Return (x, y) of the center of cell containing provided text 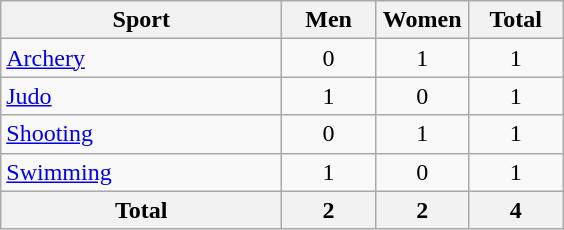
Men (329, 20)
Women (422, 20)
Archery (142, 58)
Sport (142, 20)
Swimming (142, 172)
4 (516, 210)
Judo (142, 96)
Shooting (142, 134)
